Provide the [x, y] coordinate of the cell's center where the given text is located.  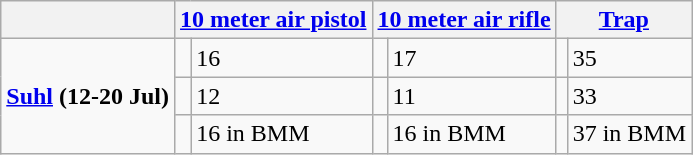
37 in BMM [629, 134]
Suhl (12-20 Jul) [88, 96]
17 [472, 58]
16 [282, 58]
33 [629, 96]
12 [282, 96]
35 [629, 58]
11 [472, 96]
10 meter air pistol [274, 20]
10 meter air rifle [464, 20]
Trap [624, 20]
